Capture the cell that displays the provided text and extract its (X, Y) central coordinate. 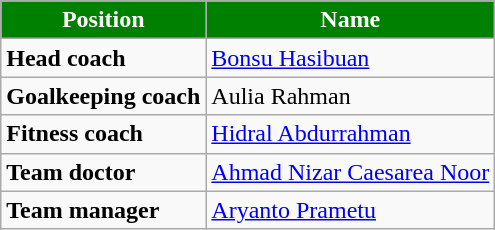
Head coach (104, 58)
Aulia Rahman (350, 96)
Aryanto Prametu (350, 210)
Hidral Abdurrahman (350, 134)
Name (350, 20)
Fitness coach (104, 134)
Bonsu Hasibuan (350, 58)
Team doctor (104, 172)
Goalkeeping coach (104, 96)
Position (104, 20)
Ahmad Nizar Caesarea Noor (350, 172)
Team manager (104, 210)
